Locate the cell with the specified text and output its (x, y) center coordinate. 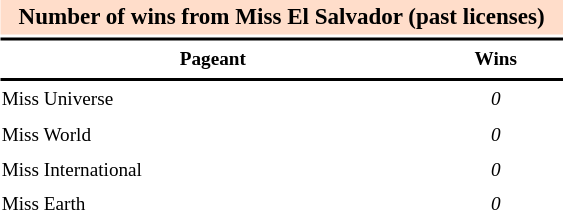
Wins (496, 60)
Miss International (212, 170)
Number of wins from Miss El Salvador (past licenses) (282, 18)
Miss Universe (212, 101)
Pageant (212, 60)
Miss World (212, 135)
